For the text-containing cell, return its midpoint in (X, Y) coordinate format. 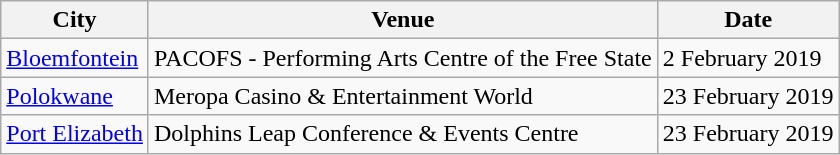
Venue (402, 20)
Polokwane (75, 96)
2 February 2019 (748, 58)
Meropa Casino & Entertainment World (402, 96)
City (75, 20)
PACOFS - Performing Arts Centre of the Free State (402, 58)
Dolphins Leap Conference & Events Centre (402, 134)
Bloemfontein (75, 58)
Date (748, 20)
Port Elizabeth (75, 134)
